Find where the given text appears and provide that cell's center as [X, Y] coordinate. 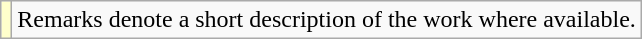
Remarks denote a short description of the work where available. [327, 20]
